Identify which cell holds the provided text, then report its (X, Y) central coordinate. 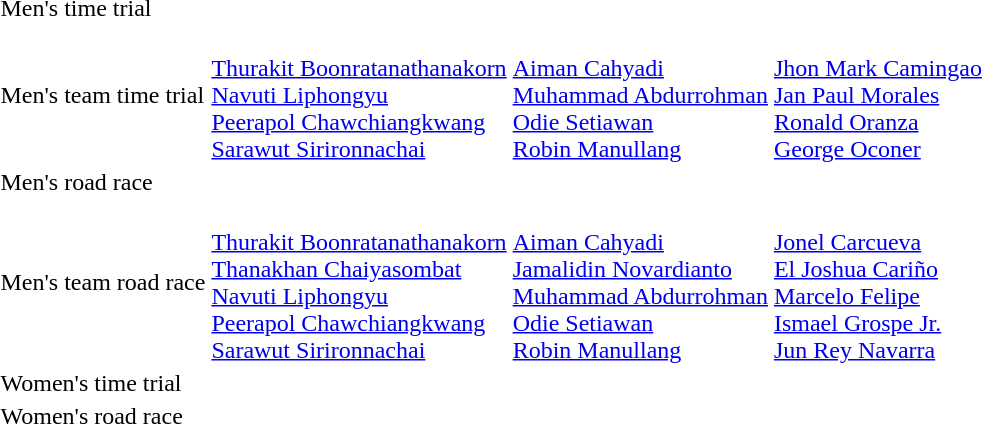
Aiman CahyadiJamalidin NovardiantoMuhammad AbdurrohmanOdie SetiawanRobin Manullang (640, 282)
Thurakit BoonratanathanakornNavuti LiphongyuPeerapol ChawchiangkwangSarawut Sirironnachai (359, 95)
Thurakit BoonratanathanakornThanakhan ChaiyasombatNavuti LiphongyuPeerapol ChawchiangkwangSarawut Sirironnachai (359, 282)
Aiman CahyadiMuhammad AbdurrohmanOdie SetiawanRobin Manullang (640, 95)
